Scan for the cell matching the given text and deliver its [X, Y] coordinate at center. 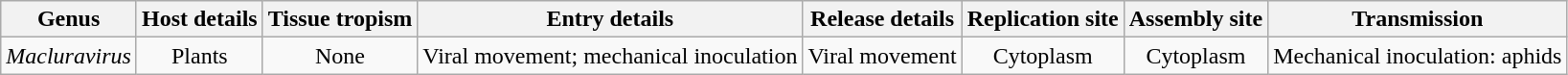
Mechanical inoculation: aphids [1418, 56]
Entry details [610, 19]
Release details [882, 19]
Assembly site [1195, 19]
Viral movement; mechanical inoculation [610, 56]
Transmission [1418, 19]
Replication site [1042, 19]
Tissue tropism [340, 19]
None [340, 56]
Macluravirus [69, 56]
Host details [199, 19]
Genus [69, 19]
Plants [199, 56]
Viral movement [882, 56]
